Provide the (X, Y) coordinate of the cell's center where the given text is located.  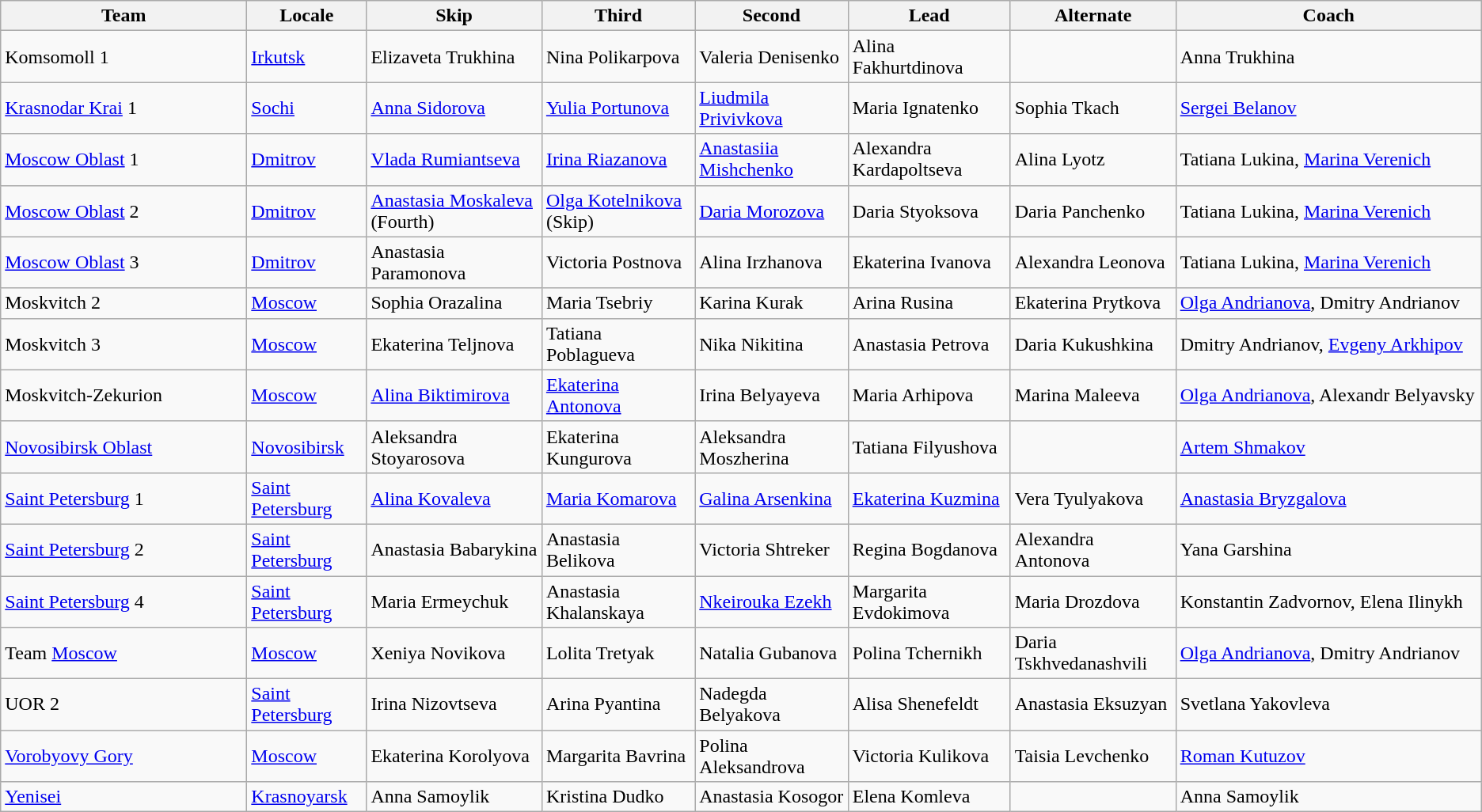
Arina Pyantina (617, 704)
Vlada Rumiantseva (454, 160)
Konstantin Zadvornov, Elena Ilinykh (1328, 601)
Saint Petersburg 2 (123, 549)
Nina Polikarpova (617, 57)
Natalia Gubanova (771, 654)
Coach (1328, 16)
Anastasia Khalanskaya (617, 601)
Skip (454, 16)
Maria Arhipova (929, 396)
Anastasia Moskaleva (Fourth) (454, 211)
Vera Tyulyakova (1092, 499)
Ekaterina Prytkova (1092, 303)
Galina Arsenkina (771, 499)
Anna Trukhina (1328, 57)
Liudmila Privivkova (771, 108)
Elizaveta Trukhina (454, 57)
Ekaterina Kungurova (617, 446)
Artem Shmakov (1328, 446)
Maria Drozdova (1092, 601)
Locale (307, 16)
Polina Tchernikh (929, 654)
Irina Riazanova (617, 160)
Daria Morozova (771, 211)
Polina Aleksandrova (771, 757)
Novosibirsk Oblast (123, 446)
Anastasiia Mishchenko (771, 160)
Elena Komleva (929, 797)
Moscow Oblast 3 (123, 263)
Sophia Orazalina (454, 303)
Yulia Portunova (617, 108)
Dmitry Andrianov, Evgeny Arkhipov (1328, 343)
Victoria Postnova (617, 263)
Daria Tskhvedanashvili (1092, 654)
Tatiana Poblagueva (617, 343)
Saint Petersburg 4 (123, 601)
Moskvitch-Zekurion (123, 396)
Krasnoyarsk (307, 797)
Alina Biktimirova (454, 396)
Nkeirouka Ezekh (771, 601)
Daria Kukushkina (1092, 343)
Anastasia Kosogor (771, 797)
Alisa Shenefeldt (929, 704)
Alina Kovaleva (454, 499)
Nika Nikitina (771, 343)
Second (771, 16)
Sochi (307, 108)
Lolita Tretyak (617, 654)
Yenisei (123, 797)
Komsomoll 1 (123, 57)
Anastasia Bryzgalova (1328, 499)
Maria Tsebriy (617, 303)
Margarita Evdokimova (929, 601)
Maria Ignatenko (929, 108)
Alternate (1092, 16)
Anastasia Belikova (617, 549)
Yana Garshina (1328, 549)
Alina Fakhurtdinova (929, 57)
Ekaterina Ivanova (929, 263)
Ekaterina Kuzmina (929, 499)
Anastasia Babarykina (454, 549)
Xeniya Novikova (454, 654)
Nadegda Belyakova (771, 704)
Moskvitch 3 (123, 343)
Daria Panchenko (1092, 211)
Irina Nizovtseva (454, 704)
Kristina Dudko (617, 797)
Irkutsk (307, 57)
Moscow Oblast 2 (123, 211)
Vorobyovy Gory (123, 757)
Tatiana Filyushova (929, 446)
Alina Lyotz (1092, 160)
Anastasia Paramonova (454, 263)
Taisia Levchenko (1092, 757)
Marina Maleeva (1092, 396)
Roman Kutuzov (1328, 757)
Anna Sidorova (454, 108)
Victoria Shtreker (771, 549)
Third (617, 16)
Moskvitch 2 (123, 303)
Team (123, 16)
Sergei Belanov (1328, 108)
Karina Kurak (771, 303)
Krasnodar Krai 1 (123, 108)
Svetlana Yakovleva (1328, 704)
Saint Petersburg 1 (123, 499)
Regina Bogdanova (929, 549)
Maria Ermeychuk (454, 601)
UOR 2 (123, 704)
Valeria Denisenko (771, 57)
Margarita Bavrina (617, 757)
Anastasia Eksuzyan (1092, 704)
Olga Kotelnikova (Skip) (617, 211)
Team Moscow (123, 654)
Daria Styoksova (929, 211)
Victoria Kulikova (929, 757)
Aleksandra Moszherina (771, 446)
Ekaterina Korolyova (454, 757)
Sophia Tkach (1092, 108)
Alexandra Kardapoltseva (929, 160)
Lead (929, 16)
Ekaterina Teljnova (454, 343)
Arina Rusina (929, 303)
Moscow Oblast 1 (123, 160)
Maria Komarova (617, 499)
Olga Andrianova, Alexandr Belyavsky (1328, 396)
Alexandra Antonova (1092, 549)
Irina Belyayeva (771, 396)
Anastasia Petrova (929, 343)
Ekaterina Antonova (617, 396)
Aleksandra Stoyarosova (454, 446)
Alexandra Leonova (1092, 263)
Novosibirsk (307, 446)
Alina Irzhanova (771, 263)
